Extract the (x, y) coordinate from the center of the cell holding the provided text.  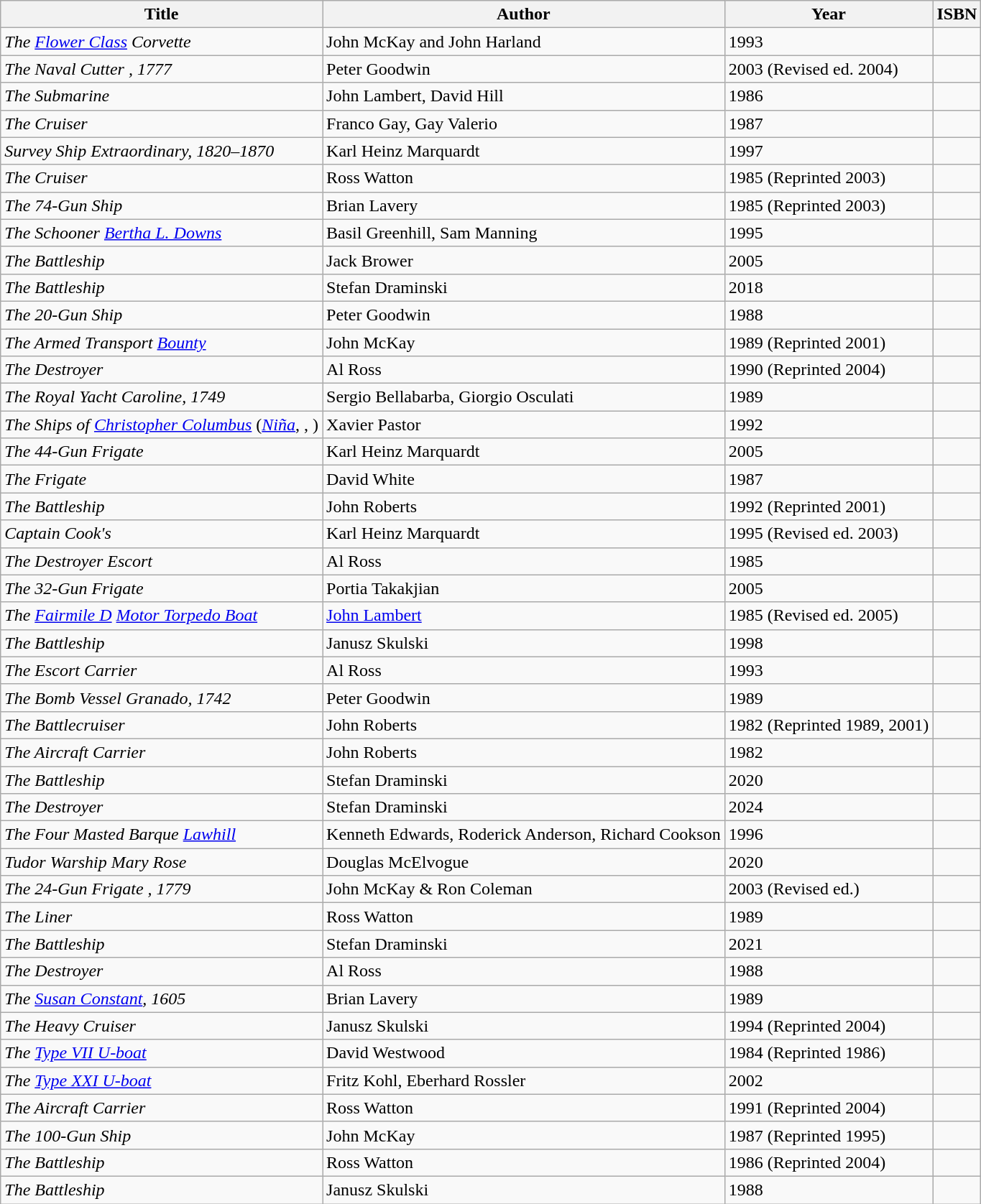
1992 (Reprinted 2001) (829, 506)
The 32-Gun Frigate (162, 588)
1994 (Reprinted 2004) (829, 1026)
The Liner (162, 917)
The Type XXI U-boat (162, 1080)
The Bomb Vessel Granado, 1742 (162, 698)
The Heavy Cruiser (162, 1026)
1991 (Reprinted 2004) (829, 1108)
The Ships of Christopher Columbus (Niña, , ) (162, 425)
The Battlecruiser (162, 725)
The Fairmile D Motor Torpedo Boat (162, 616)
ISBN (957, 14)
Captain Cook's (162, 534)
1990 (Reprinted 2004) (829, 370)
1989 (Reprinted 2001) (829, 343)
John McKay & Ron Coleman (524, 889)
The Escort Carrier (162, 670)
1986 (Reprinted 2004) (829, 1162)
The 24-Gun Frigate , 1779 (162, 889)
Xavier Pastor (524, 425)
2021 (829, 944)
Tudor Warship Mary Rose (162, 862)
The Naval Cutter , 1777 (162, 69)
The Four Masted Barque Lawhill (162, 835)
The Royal Yacht Caroline, 1749 (162, 397)
The 44-Gun Frigate (162, 452)
Survey Ship Extraordinary, 1820–1870 (162, 151)
John Lambert (524, 616)
John McKay and John Harland (524, 42)
2002 (829, 1080)
2003 (Revised ed.) (829, 889)
Fritz Kohl, Eberhard Rossler (524, 1080)
1986 (829, 96)
1985 (829, 561)
The Armed Transport Bounty (162, 343)
The 100-Gun Ship (162, 1135)
1998 (829, 643)
Franco Gay, Gay Valerio (524, 124)
Sergio Bellabarba, Giorgio Osculati (524, 397)
The 74-Gun Ship (162, 205)
1985 (Revised ed. 2005) (829, 616)
2018 (829, 287)
1982 (Reprinted 1989, 2001) (829, 725)
1984 (Reprinted 1986) (829, 1053)
The 20-Gun Ship (162, 315)
The Destroyer Escort (162, 561)
Title (162, 14)
1987 (Reprinted 1995) (829, 1135)
David White (524, 479)
1982 (829, 752)
The Susan Constant, 1605 (162, 999)
2003 (Revised ed. 2004) (829, 69)
Basil Greenhill, Sam Manning (524, 233)
Year (829, 14)
The Type VII U-boat (162, 1053)
John Lambert, David Hill (524, 96)
Douglas McElvogue (524, 862)
The Submarine (162, 96)
1992 (829, 425)
Kenneth Edwards, Roderick Anderson, Richard Cookson (524, 835)
2024 (829, 807)
David Westwood (524, 1053)
The Flower Class Corvette (162, 42)
1995 (Revised ed. 2003) (829, 534)
1997 (829, 151)
Author (524, 14)
Portia Takakjian (524, 588)
The Frigate (162, 479)
1996 (829, 835)
Jack Brower (524, 260)
1995 (829, 233)
The Schooner Bertha L. Downs (162, 233)
